Provide the (x, y) coordinate of the cell's center where the given text is located.  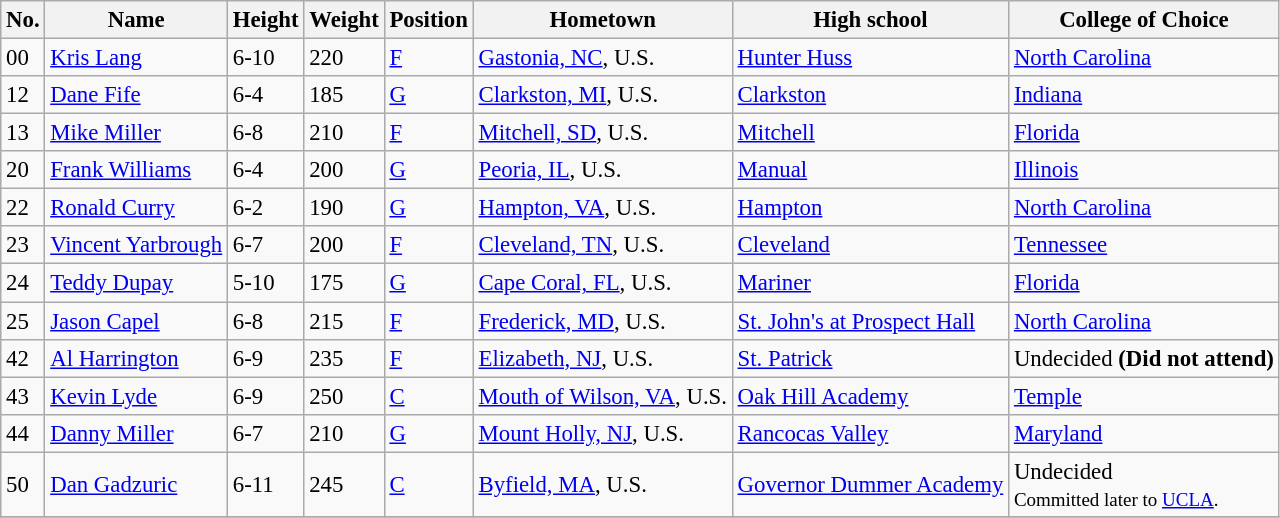
St. Patrick (870, 358)
245 (344, 484)
Al Harrington (136, 358)
Jason Capel (136, 321)
Temple (1144, 396)
235 (344, 358)
22 (23, 208)
Governor Dummer Academy (870, 484)
13 (23, 133)
Tennessee (1144, 245)
Undecided (Did not attend) (1144, 358)
50 (23, 484)
24 (23, 283)
Frederick, MD, U.S. (602, 321)
Weight (344, 20)
Mariner (870, 283)
5-10 (265, 283)
Frank Williams (136, 170)
190 (344, 208)
Mount Holly, NJ, U.S. (602, 433)
185 (344, 95)
Hometown (602, 20)
Height (265, 20)
Cape Coral, FL, U.S. (602, 283)
Hunter Huss (870, 58)
Danny Miller (136, 433)
Maryland (1144, 433)
Indiana (1144, 95)
UndecidedCommitted later to UCLA. (1144, 484)
Clarkston, MI, U.S. (602, 95)
College of Choice (1144, 20)
12 (23, 95)
Dane Fife (136, 95)
20 (23, 170)
Teddy Dupay (136, 283)
175 (344, 283)
215 (344, 321)
Ronald Curry (136, 208)
Position (428, 20)
Oak Hill Academy (870, 396)
High school (870, 20)
00 (23, 58)
Illinois (1144, 170)
25 (23, 321)
Cleveland (870, 245)
Hampton (870, 208)
6-10 (265, 58)
Mitchell, SD, U.S. (602, 133)
No. (23, 20)
Mike Miller (136, 133)
Hampton, VA, U.S. (602, 208)
43 (23, 396)
42 (23, 358)
220 (344, 58)
6-2 (265, 208)
Rancocas Valley (870, 433)
St. John's at Prospect Hall (870, 321)
Mouth of Wilson, VA, U.S. (602, 396)
Elizabeth, NJ, U.S. (602, 358)
Kevin Lyde (136, 396)
Dan Gadzuric (136, 484)
250 (344, 396)
Mitchell (870, 133)
Kris Lang (136, 58)
Manual (870, 170)
Name (136, 20)
6-11 (265, 484)
Vincent Yarbrough (136, 245)
Gastonia, NC, U.S. (602, 58)
23 (23, 245)
Peoria, IL, U.S. (602, 170)
44 (23, 433)
Clarkston (870, 95)
Cleveland, TN, U.S. (602, 245)
Byfield, MA, U.S. (602, 484)
